For the text-containing cell, return its midpoint in [x, y] coordinate format. 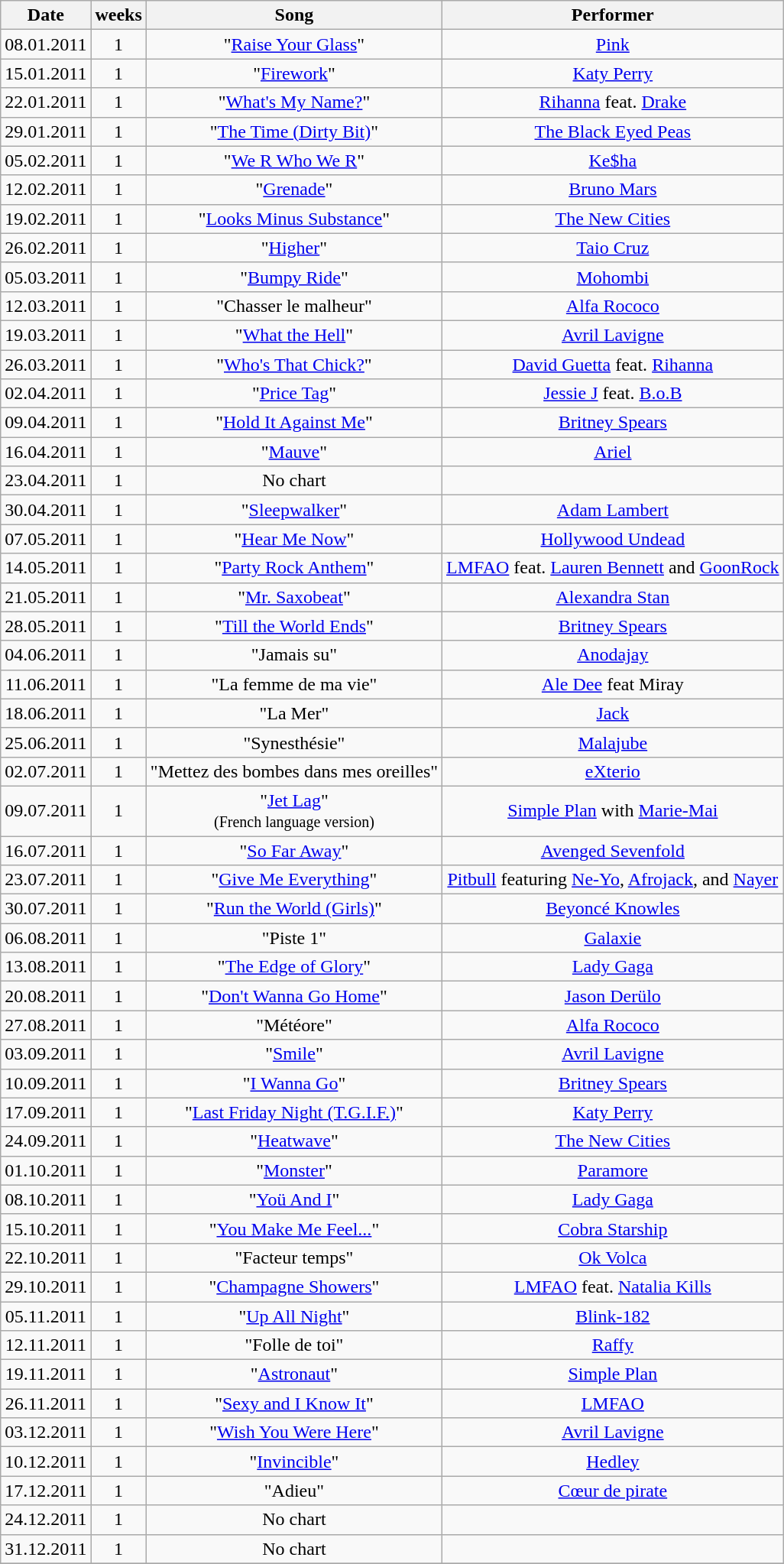
19.02.2011 [46, 219]
24.09.2011 [46, 1141]
Simple Plan with Marie-Mai [613, 810]
"Till the World Ends" [293, 626]
03.09.2011 [46, 1054]
01.10.2011 [46, 1170]
Jack [613, 713]
Performer [613, 15]
"Wish You Were Here" [293, 1433]
Mohombi [613, 277]
Song [293, 15]
Ale Dee feat Miray [613, 684]
Blink-182 [613, 1316]
"What's My Name?" [293, 102]
"Sleepwalker" [293, 510]
Avenged Sevenfold [613, 851]
eXterio [613, 771]
05.02.2011 [46, 161]
Ke$ha [613, 161]
"Piste 1" [293, 938]
05.11.2011 [46, 1316]
23.04.2011 [46, 481]
"Astronaut" [293, 1374]
15.01.2011 [46, 73]
09.04.2011 [46, 423]
Raffy [613, 1345]
"Looks Minus Substance" [293, 219]
29.10.2011 [46, 1287]
LMFAO feat. Lauren Bennett and GoonRock [613, 568]
"You Make Me Feel..." [293, 1228]
Jason Derülo [613, 996]
Hollywood Undead [613, 539]
10.09.2011 [46, 1083]
12.02.2011 [46, 190]
Anodajay [613, 655]
18.06.2011 [46, 713]
30.04.2011 [46, 510]
"Heatwave" [293, 1141]
16.07.2011 [46, 851]
Cobra Starship [613, 1228]
03.12.2011 [46, 1433]
26.02.2011 [46, 248]
"The Time (Dirty Bit)" [293, 131]
08.10.2011 [46, 1199]
"Monster" [293, 1170]
10.12.2011 [46, 1462]
Hedley [613, 1462]
Taio Cruz [613, 248]
LMFAO feat. Natalia Kills [613, 1287]
27.08.2011 [46, 1025]
28.05.2011 [46, 626]
Pink [613, 44]
Ariel [613, 452]
26.03.2011 [46, 365]
"Run the World (Girls)" [293, 909]
"Folle de toi" [293, 1345]
20.08.2011 [46, 996]
"Yoü And I" [293, 1199]
19.03.2011 [46, 335]
"Firework" [293, 73]
24.12.2011 [46, 1520]
"Who's That Chick?" [293, 365]
16.04.2011 [46, 452]
"Grenade" [293, 190]
06.08.2011 [46, 938]
Ok Volca [613, 1257]
Jessie J feat. B.o.B [613, 394]
"Invincible" [293, 1462]
Adam Lambert [613, 510]
11.06.2011 [46, 684]
08.01.2011 [46, 44]
"What the Hell" [293, 335]
Malajube [613, 742]
"La femme de ma vie" [293, 684]
"Jet Lag" (French language version) [293, 810]
"Facteur temps" [293, 1257]
"So Far Away" [293, 851]
"Bumpy Ride" [293, 277]
"La Mer" [293, 713]
"Give Me Everything" [293, 880]
"Sexy and I Know It" [293, 1403]
"Hear Me Now" [293, 539]
13.08.2011 [46, 967]
17.12.2011 [46, 1491]
The Black Eyed Peas [613, 131]
26.11.2011 [46, 1403]
02.04.2011 [46, 394]
Simple Plan [613, 1374]
"Last Friday Night (T.G.I.F.)" [293, 1112]
22.01.2011 [46, 102]
"Smile" [293, 1054]
"Up All Night" [293, 1316]
Cœur de pirate [613, 1491]
"Champagne Showers" [293, 1287]
"Adieu" [293, 1491]
"Hold It Against Me" [293, 423]
09.07.2011 [46, 810]
22.10.2011 [46, 1257]
"Chasser le malheur" [293, 306]
"Raise Your Glass" [293, 44]
25.06.2011 [46, 742]
02.07.2011 [46, 771]
"Don't Wanna Go Home" [293, 996]
12.11.2011 [46, 1345]
David Guetta feat. Rihanna [613, 365]
LMFAO [613, 1403]
Pitbull featuring Ne-Yo, Afrojack, and Nayer [613, 880]
Galaxie [613, 938]
12.03.2011 [46, 306]
"Party Rock Anthem" [293, 568]
30.07.2011 [46, 909]
29.01.2011 [46, 131]
"Météore" [293, 1025]
"The Edge of Glory" [293, 967]
"Mr. Saxobeat" [293, 597]
Date [46, 15]
"Mauve" [293, 452]
"Higher" [293, 248]
21.05.2011 [46, 597]
Beyoncé Knowles [613, 909]
05.03.2011 [46, 277]
Paramore [613, 1170]
14.05.2011 [46, 568]
"Price Tag" [293, 394]
weeks [118, 15]
Alexandra Stan [613, 597]
"I Wanna Go" [293, 1083]
31.12.2011 [46, 1549]
23.07.2011 [46, 880]
Rihanna feat. Drake [613, 102]
"Jamais su" [293, 655]
07.05.2011 [46, 539]
04.06.2011 [46, 655]
"We R Who We R" [293, 161]
15.10.2011 [46, 1228]
Bruno Mars [613, 190]
19.11.2011 [46, 1374]
"Mettez des bombes dans mes oreilles" [293, 771]
17.09.2011 [46, 1112]
"Synesthésie" [293, 742]
